From the cell containing the given text, extract its center point as [x, y] coordinate. 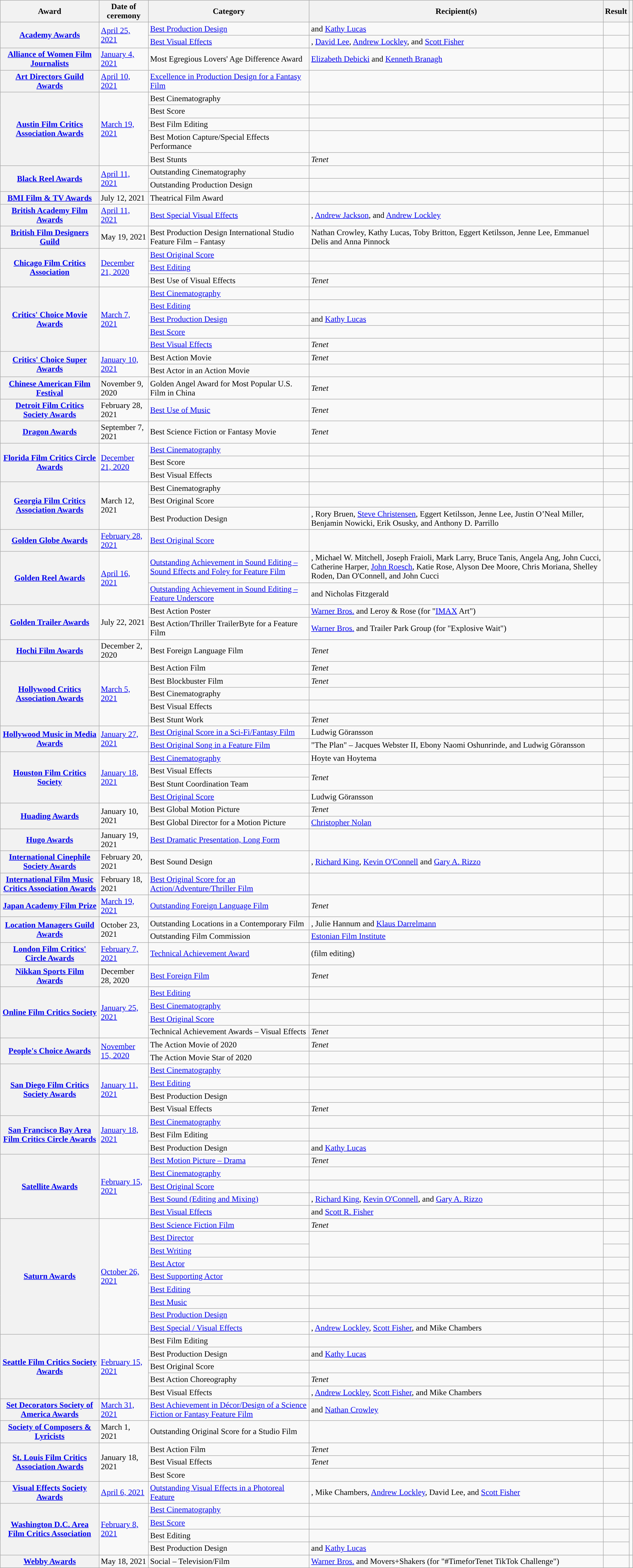
Nikkan Sports Film Awards [50, 976]
March 12, 2021 [124, 505]
, Rory Bruen, Steve Christensen, Eggert Ketilsson, Jenne Lee, Justin O’Neal Miller, Benjamin Nowicki, Erik Osusky, and Anthony D. Parrillo [456, 518]
Dragon Awards [50, 432]
Excellence in Production Design for a Fantasy Film [229, 81]
December 2, 2020 [124, 650]
Best Music [229, 1302]
"The Plan" – Jacques Webster II, Ebony Naomi Oshunrinde, and Ludwig Göransson [456, 745]
Huading Awards [50, 816]
Estonian Film Institute [456, 936]
Austin Film Critics Association Awards [50, 129]
, Mike Chambers, Andrew Lockley, David Lee, and Scott Fisher [456, 1493]
Warner Bros. and Leroy & Rose (for "IMAX Art") [456, 611]
January 4, 2021 [124, 59]
Hoyte van Hoytema [456, 758]
April 16, 2021 [124, 578]
Best Stunts [229, 159]
Best Action Choreography [229, 1379]
Best Motion Capture/Special Effects Performance [229, 141]
May 18, 2021 [124, 1561]
Technical Achievement Award [229, 953]
Webby Awards [50, 1561]
, Andrew Jackson, and Andrew Lockley [456, 215]
Outstanding Foreign Language Film [229, 906]
Best Achievement in Décor/Design of a Science Fiction or Fantasy Feature Film [229, 1410]
Alliance of Women Film Journalists [50, 59]
March 1, 2021 [124, 1432]
January 25, 2021 [124, 1013]
Chinese American Film Festival [50, 388]
Date of ceremony [124, 12]
, David Lee, Andrew Lockley, and Scott Fisher [456, 42]
Result [616, 12]
Visual Effects Society Awards [50, 1493]
Theatrical Film Award [229, 198]
(film editing) [456, 953]
Hollywood Music in Media Awards [50, 739]
Seattle Film Critics Society Awards [50, 1366]
Best Supporting Actor [229, 1276]
Golden Reel Awards [50, 578]
May 19, 2021 [124, 237]
Detroit Film Critics Society Awards [50, 410]
Set Decorators Society of America Awards [50, 1410]
February 8, 2021 [124, 1529]
and Nathan Crowley [456, 1410]
Outstanding Locations in a Contemporary Film [229, 923]
Hugo Awards [50, 840]
Outstanding Cinematography [229, 172]
Most Egregious Lovers' Age Difference Award [229, 59]
Hochi Film Awards [50, 650]
October 23, 2021 [124, 930]
Outstanding Achievement in Sound Editing – Feature Underscore [229, 593]
Best Director [229, 1238]
San Diego Film Critics Society Awards [50, 1090]
Warner Bros. and Movers+Shakers (for "#TimeforTenet TikTok Challenge") [456, 1561]
January 27, 2021 [124, 739]
Elizabeth Debicki and Kenneth Branagh [456, 59]
London Film Critics' Circle Awards [50, 953]
Best Action Poster [229, 611]
Best Sound (Editing and Mixing) [229, 1199]
British Academy Film Awards [50, 215]
February 18, 2021 [124, 884]
Society of Composers & Lyricists [50, 1432]
Academy Awards [50, 35]
July 22, 2021 [124, 622]
January 19, 2021 [124, 840]
Best Global Director for a Motion Picture [229, 822]
Outstanding Visual Effects in a Photoreal Feature [229, 1493]
January 11, 2021 [124, 1090]
Chicago Film Critics Association [50, 268]
February 20, 2021 [124, 862]
Location Managers Guild Awards [50, 930]
October 26, 2021 [124, 1277]
April 10, 2021 [124, 81]
Best Writing [229, 1251]
Best Original Song in a Feature Film [229, 745]
Hollywood Critics Association Awards [50, 694]
Best Blockbuster Film [229, 681]
Technical Achievement Awards – Visual Effects [229, 1032]
The Action Movie Star of 2020 [229, 1058]
Outstanding Achievement in Sound Editing – Sound Effects and Foley for Feature Film [229, 567]
Category [229, 12]
Online Film Critics Society [50, 1013]
Best Production Design International Studio Feature Film – Fantasy [229, 237]
Best Action Movie [229, 358]
San Francisco Bay Area Film Critics Circle Awards [50, 1135]
April 6, 2021 [124, 1493]
Critics' Choice Super Awards [50, 364]
The Action Movie of 2020 [229, 1045]
Best Foreign Language Film [229, 650]
British Film Designers Guild [50, 237]
Washington D.C. Area Film Critics Association [50, 1529]
March 7, 2021 [124, 319]
International Film Music Critics Association Awards [50, 884]
Best Motion Picture – Drama [229, 1160]
Best Actor [229, 1264]
Best Original Score in a Sci-Fi/Fantasy Film [229, 732]
November 9, 2020 [124, 388]
Recipient(s) [456, 12]
Christopher Nolan [456, 822]
July 12, 2021 [124, 198]
Critics' Choice Movie Awards [50, 319]
Best Use of Visual Effects [229, 280]
September 7, 2021 [124, 432]
Best Original Score for an Action/Adventure/Thriller Film [229, 884]
March 5, 2021 [124, 694]
Warner Bros. and Trailer Park Group (for "Explosive Wait") [456, 629]
Art Directors Guild Awards [50, 81]
, Richard King, Kevin O'Connell, and Gary A. Rizzo [456, 1199]
Best Stunt Coordination Team [229, 784]
Golden Trailer Awards [50, 622]
Best Foreign Film [229, 976]
Outstanding Production Design [229, 185]
, Richard King, Kevin O'Connell and Gary A. Rizzo [456, 862]
and Nicholas Fitzgerald [456, 593]
Japan Academy Film Prize [50, 906]
International Cinephile Society Awards [50, 862]
BMI Film & TV Awards [50, 198]
Best Actor in an Action Movie [229, 370]
Social – Television/Film [229, 1561]
Saturn Awards [50, 1277]
November 15, 2020 [124, 1051]
Best Sound Design [229, 862]
St. Louis Film Critics Association Awards [50, 1462]
Best Special Visual Effects [229, 215]
People's Choice Awards [50, 1051]
Black Reel Awards [50, 178]
and Scott R. Fisher [456, 1212]
Best Stunt Work [229, 720]
Outstanding Original Score for a Studio Film [229, 1432]
Georgia Film Critics Association Awards [50, 505]
Best Use of Music [229, 410]
Satellite Awards [50, 1186]
March 31, 2021 [124, 1410]
Best Action/Thriller TrailerByte for a Feature Film [229, 629]
Houston Film Critics Society [50, 777]
Florida Film Critics Circle Awards [50, 462]
Nathan Crowley, Kathy Lucas, Toby Britton, Eggert Ketilsson, Jenne Lee, Emmanuel Delis and Anna Pinnock [456, 237]
Golden Angel Award for Most Popular U.S. Film in China [229, 388]
Best Science Fiction or Fantasy Movie [229, 432]
, Julie Hannum and Klaus Darrelmann [456, 923]
Best Dramatic Presentation, Long Form [229, 840]
April 25, 2021 [124, 35]
Best Special / Visual Effects [229, 1328]
December 28, 2020 [124, 976]
Award [50, 12]
Outstanding Film Commission [229, 936]
Golden Globe Awards [50, 541]
February 7, 2021 [124, 953]
Best Global Motion Picture [229, 810]
Best Science Fiction Film [229, 1225]
